Return [x, y] of the center of cell containing provided text 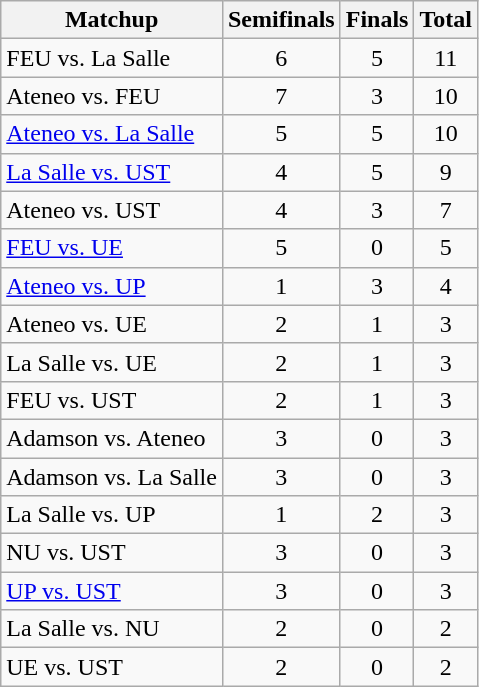
Adamson vs. Ateneo [112, 438]
Ateneo vs. UST [112, 210]
11 [446, 58]
La Salle vs. UP [112, 515]
UE vs. UST [112, 667]
La Salle vs. NU [112, 629]
Ateneo vs. UE [112, 324]
Finals [377, 20]
Total [446, 20]
Ateneo vs. UP [112, 286]
FEU vs. UST [112, 400]
La Salle vs. UE [112, 362]
Semifinals [281, 20]
Ateneo vs. La Salle [112, 134]
FEU vs. UE [112, 248]
NU vs. UST [112, 553]
Ateneo vs. FEU [112, 96]
9 [446, 172]
Matchup [112, 20]
6 [281, 58]
UP vs. UST [112, 591]
Adamson vs. La Salle [112, 477]
La Salle vs. UST [112, 172]
FEU vs. La Salle [112, 58]
